Determine the [x, y] coordinate at the center of the cell enclosing the given text.  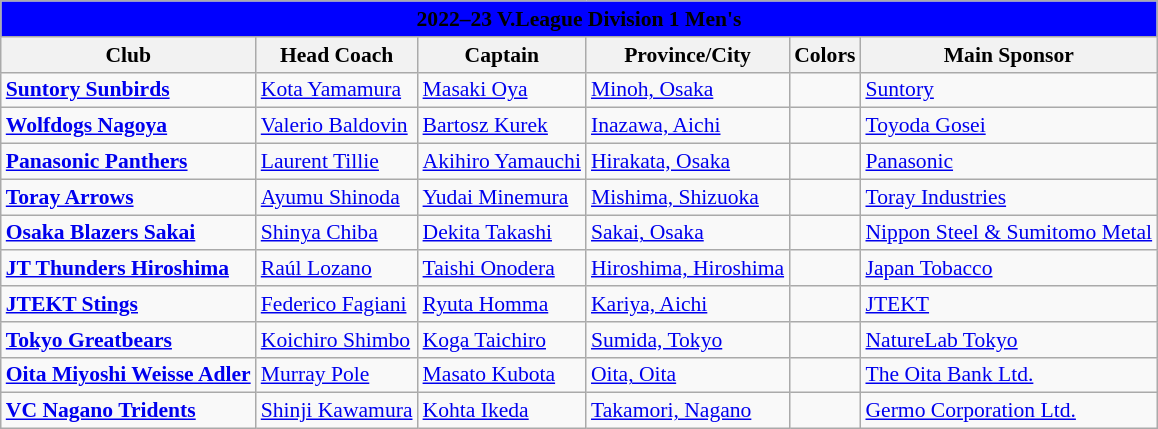
Masato Kubota [502, 375]
Toyoda Gosei [1008, 126]
Sumida, Tokyo [688, 340]
Osaka Blazers Sakai [128, 233]
Mishima, Shizuoka [688, 197]
Murray Pole [337, 375]
Panasonic [1008, 162]
Hiroshima, Hiroshima [688, 269]
Koichiro Shimbo [337, 340]
Main Sponsor [1008, 55]
Oita, Oita [688, 375]
Kohta Ikeda [502, 411]
Minoh, Osaka [688, 90]
2022–23 V.League Division 1 Men's [579, 19]
Bartosz Kurek [502, 126]
Sakai, Osaka [688, 233]
Captain [502, 55]
Masaki Oya [502, 90]
Ryuta Homma [502, 304]
Oita Miyoshi Weisse Adler [128, 375]
Kota Yamamura [337, 90]
Japan Tobacco [1008, 269]
Tokyo Greatbears [128, 340]
JTEKT [1008, 304]
Kariya, Aichi [688, 304]
Valerio Baldovin [337, 126]
Laurent Tillie [337, 162]
Inazawa, Aichi [688, 126]
Federico Fagiani [337, 304]
The Oita Bank Ltd. [1008, 375]
Toray Industries [1008, 197]
Akihiro Yamauchi [502, 162]
JT Thunders Hiroshima [128, 269]
Takamori, Nagano [688, 411]
Nippon Steel & Sumitomo Metal [1008, 233]
Dekita Takashi [502, 233]
JTEKT Stings [128, 304]
NatureLab Tokyo [1008, 340]
Suntory Sunbirds [128, 90]
Colors [824, 55]
Hirakata, Osaka [688, 162]
Shinji Kawamura [337, 411]
Province/City [688, 55]
Germo Corporation Ltd. [1008, 411]
Toray Arrows [128, 197]
Wolfdogs Nagoya [128, 126]
Raúl Lozano [337, 269]
VC Nagano Tridents [128, 411]
Koga Taichiro [502, 340]
Club [128, 55]
Panasonic Panthers [128, 162]
Shinya Chiba [337, 233]
Ayumu Shinoda [337, 197]
Yudai Minemura [502, 197]
Head Coach [337, 55]
Taishi Onodera [502, 269]
Suntory [1008, 90]
